Scan for the cell matching the given text and deliver its (x, y) coordinate at center. 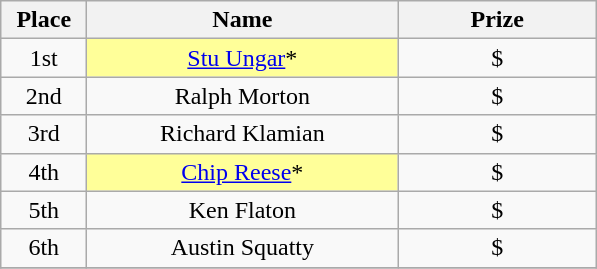
Chip Reese* (242, 172)
4th (44, 172)
Richard Klamian (242, 134)
Ralph Morton (242, 96)
Prize (498, 20)
5th (44, 210)
1st (44, 58)
Name (242, 20)
6th (44, 248)
Stu Ungar* (242, 58)
3rd (44, 134)
Austin Squatty (242, 248)
2nd (44, 96)
Place (44, 20)
Ken Flaton (242, 210)
